Scan for the cell matching the given text and deliver its (x, y) coordinate at center. 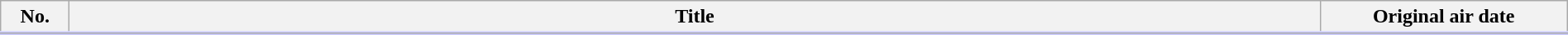
Original air date (1444, 17)
Title (695, 17)
No. (35, 17)
